Find where the given text appears and provide that cell's center as (X, Y) coordinate. 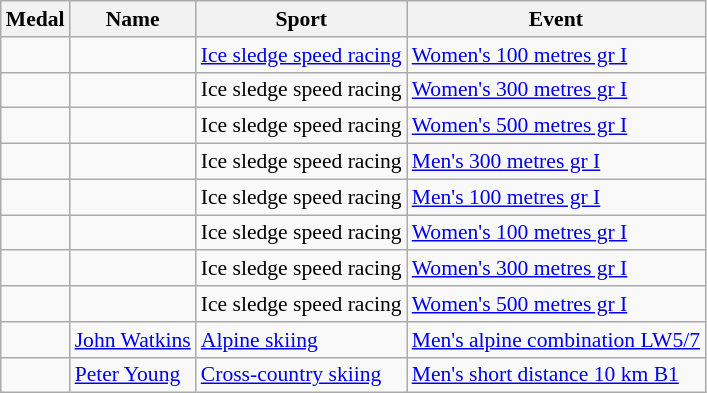
Men's short distance 10 km B1 (556, 375)
Men's 100 metres gr I (556, 197)
Men's 300 metres gr I (556, 162)
John Watkins (133, 340)
Alpine skiing (302, 340)
Cross-country skiing (302, 375)
Medal (36, 19)
Event (556, 19)
Sport (302, 19)
Men's alpine combination LW5/7 (556, 340)
Peter Young (133, 375)
Name (133, 19)
